Capture the cell that displays the provided text and extract its (X, Y) central coordinate. 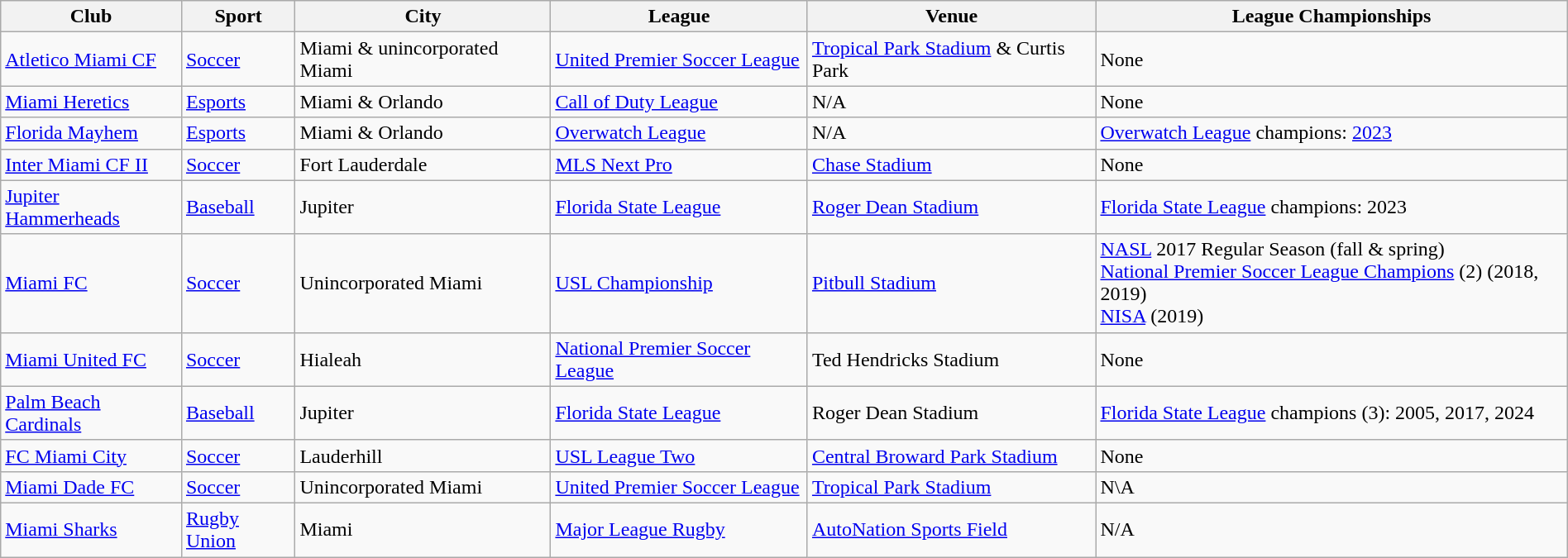
Fort Lauderdale (423, 165)
City (423, 17)
Inter Miami CF II (91, 165)
Florida State League champions (3): 2005, 2017, 2024 (1331, 413)
Florida State League champions: 2023 (1331, 207)
Miami & unincorporated Miami (423, 60)
Hialeah (423, 359)
Central Broward Park Stadium (951, 455)
Chase Stadium (951, 165)
FC Miami City (91, 455)
Overwatch League (680, 133)
Overwatch League champions: 2023 (1331, 133)
USL Championship (680, 283)
Palm Beach Cardinals (91, 413)
Florida Mayhem (91, 133)
Miami FC (91, 283)
Tropical Park Stadium & Curtis Park (951, 60)
AutoNation Sports Field (951, 529)
MLS Next Pro (680, 165)
League (680, 17)
Sport (238, 17)
Miami United FC (91, 359)
League Championships (1331, 17)
National Premier Soccer League (680, 359)
Venue (951, 17)
Tropical Park Stadium (951, 487)
Club (91, 17)
Lauderhill (423, 455)
NASL 2017 Regular Season (fall & spring)National Premier Soccer League Champions (2) (2018, 2019)NISA (2019) (1331, 283)
N\A (1331, 487)
Miami (423, 529)
USL League Two (680, 455)
Ted Hendricks Stadium (951, 359)
Miami Sharks (91, 529)
Pitbull Stadium (951, 283)
Miami Heretics (91, 102)
Rugby Union (238, 529)
Atletico Miami CF (91, 60)
Jupiter Hammerheads (91, 207)
Major League Rugby (680, 529)
Call of Duty League (680, 102)
Miami Dade FC (91, 487)
